Provide the [x, y] coordinate of the cell's center where the given text is located.  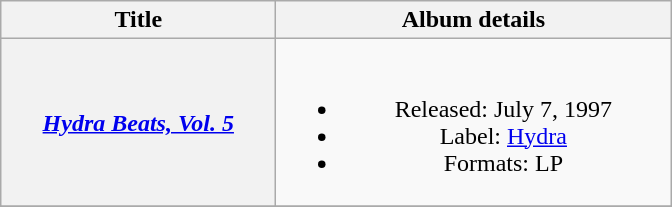
Title [138, 20]
Released: July 7, 1997Label: HydraFormats: LP [474, 122]
Hydra Beats, Vol. 5 [138, 122]
Album details [474, 20]
